Identify which cell holds the provided text, then report its [X, Y] central coordinate. 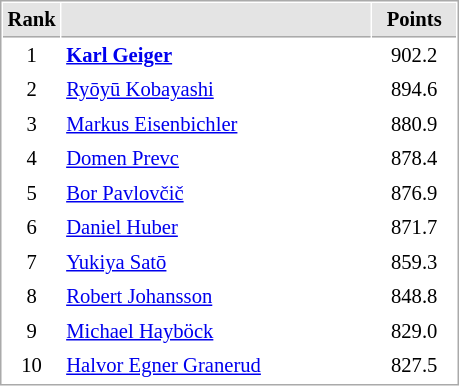
Michael Hayböck [216, 332]
Points [414, 20]
Daniel Huber [216, 228]
Markus Eisenbichler [216, 124]
Yukiya Satō [216, 262]
1 [32, 56]
Domen Prevc [216, 158]
Rank [32, 20]
829.0 [414, 332]
Karl Geiger [216, 56]
876.9 [414, 194]
8 [32, 296]
Halvor Egner Granerud [216, 366]
894.6 [414, 90]
5 [32, 194]
878.4 [414, 158]
Robert Johansson [216, 296]
9 [32, 332]
2 [32, 90]
880.9 [414, 124]
859.3 [414, 262]
10 [32, 366]
7 [32, 262]
Ryōyū Kobayashi [216, 90]
Bor Pavlovčič [216, 194]
827.5 [414, 366]
871.7 [414, 228]
4 [32, 158]
848.8 [414, 296]
902.2 [414, 56]
3 [32, 124]
6 [32, 228]
